Search for the cell housing the specified text and yield its (X, Y) center coordinate. 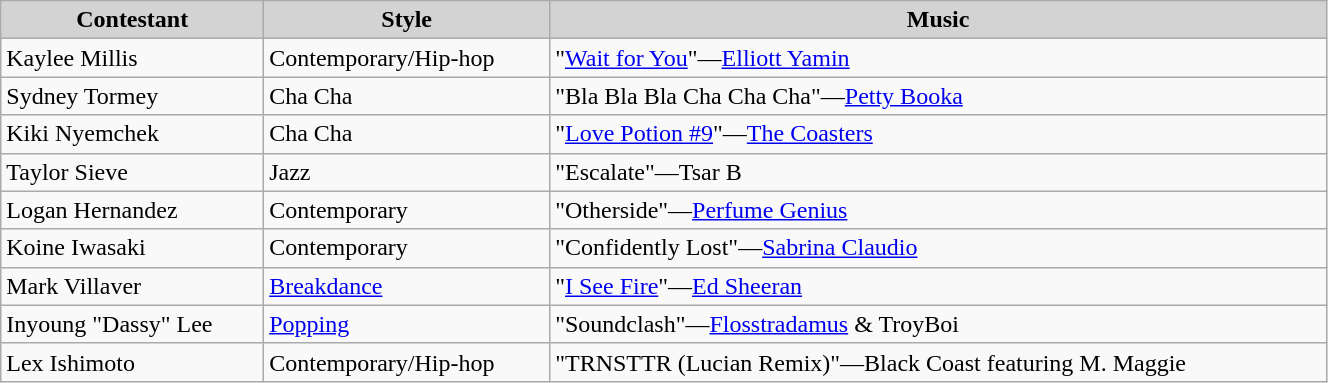
"Otherside"—Perfume Genius (938, 210)
Sydney Tormey (132, 96)
"Bla Bla Bla Cha Cha Cha"—Petty Booka (938, 96)
Style (407, 20)
Lex Ishimoto (132, 362)
Koine Iwasaki (132, 248)
Mark Villaver (132, 286)
Kaylee Millis (132, 58)
Taylor Sieve (132, 172)
Jazz (407, 172)
"Love Potion #9"—The Coasters (938, 134)
"Wait for You"—Elliott Yamin (938, 58)
Contestant (132, 20)
Inyoung "Dassy" Lee (132, 324)
"Confidently Lost"—Sabrina Claudio (938, 248)
"Soundclash"—Flosstradamus & TroyBoi (938, 324)
"Escalate"—Tsar B (938, 172)
"I See Fire"—Ed Sheeran (938, 286)
Kiki Nyemchek (132, 134)
"TRNSTTR (Lucian Remix)"—Black Coast featuring M. Maggie (938, 362)
Music (938, 20)
Breakdance (407, 286)
Popping (407, 324)
Logan Hernandez (132, 210)
